Identify which cell holds the provided text, then report its [x, y] central coordinate. 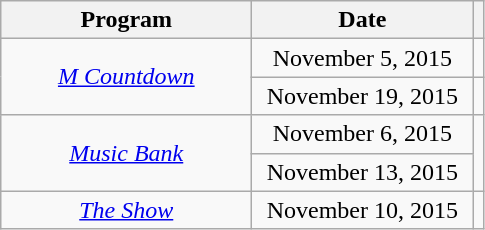
M Countdown [126, 77]
Music Bank [126, 153]
Date [362, 20]
November 6, 2015 [362, 134]
November 10, 2015 [362, 210]
Program [126, 20]
November 19, 2015 [362, 96]
November 5, 2015 [362, 58]
November 13, 2015 [362, 172]
The Show [126, 210]
